From the cell containing the given text, extract its center point as (x, y) coordinate. 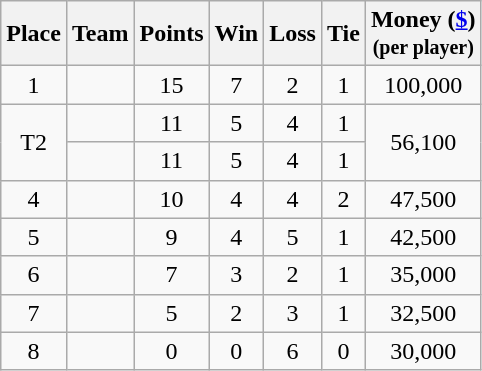
47,500 (423, 199)
Loss (293, 34)
42,500 (423, 237)
Win (236, 34)
Team (100, 34)
8 (34, 351)
30,000 (423, 351)
35,000 (423, 275)
10 (172, 199)
Place (34, 34)
15 (172, 85)
Tie (343, 34)
56,100 (423, 142)
100,000 (423, 85)
Money ($)(per player) (423, 34)
Points (172, 34)
9 (172, 237)
T2 (34, 142)
32,500 (423, 313)
